Capture the cell that displays the provided text and extract its (x, y) central coordinate. 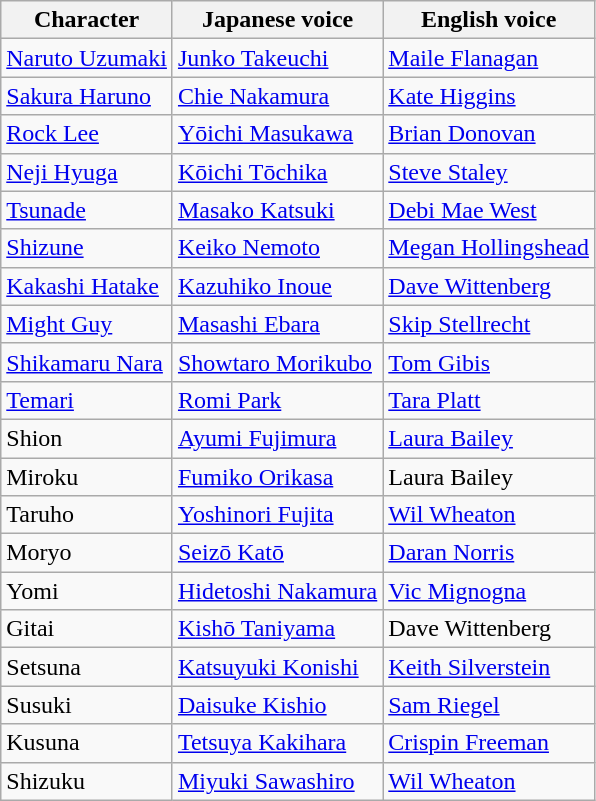
Tara Platt (489, 400)
Tsunade (87, 210)
Temari (87, 400)
Keiko Nemoto (277, 248)
Rock Lee (87, 134)
Setsuna (87, 667)
Yoshinori Fujita (277, 515)
Megan Hollingshead (489, 248)
Skip Stellrecht (489, 324)
Kishō Taniyama (277, 629)
Masashi Ebara (277, 324)
Tetsuya Kakihara (277, 743)
Hidetoshi Nakamura (277, 591)
Shizune (87, 248)
English voice (489, 20)
Brian Donovan (489, 134)
Fumiko Orikasa (277, 477)
Junko Takeuchi (277, 58)
Kusuna (87, 743)
Shizuku (87, 781)
Keith Silverstein (489, 667)
Might Guy (87, 324)
Moryo (87, 553)
Japanese voice (277, 20)
Kakashi Hatake (87, 286)
Daisuke Kishio (277, 705)
Masako Katsuki (277, 210)
Steve Staley (489, 172)
Showtaro Morikubo (277, 362)
Kazuhiko Inoue (277, 286)
Vic Mignogna (489, 591)
Sam Riegel (489, 705)
Miyuki Sawashiro (277, 781)
Gitai (87, 629)
Character (87, 20)
Seizō Katō (277, 553)
Chie Nakamura (277, 96)
Naruto Uzumaki (87, 58)
Katsuyuki Konishi (277, 667)
Kōichi Tōchika (277, 172)
Neji Hyuga (87, 172)
Sakura Haruno (87, 96)
Yōichi Masukawa (277, 134)
Ayumi Fujimura (277, 438)
Shion (87, 438)
Taruho (87, 515)
Maile Flanagan (489, 58)
Romi Park (277, 400)
Miroku (87, 477)
Susuki (87, 705)
Yomi (87, 591)
Tom Gibis (489, 362)
Crispin Freeman (489, 743)
Shikamaru Nara (87, 362)
Debi Mae West (489, 210)
Daran Norris (489, 553)
Kate Higgins (489, 96)
